Determine the (x, y) coordinate at the center of the cell enclosing the given text.  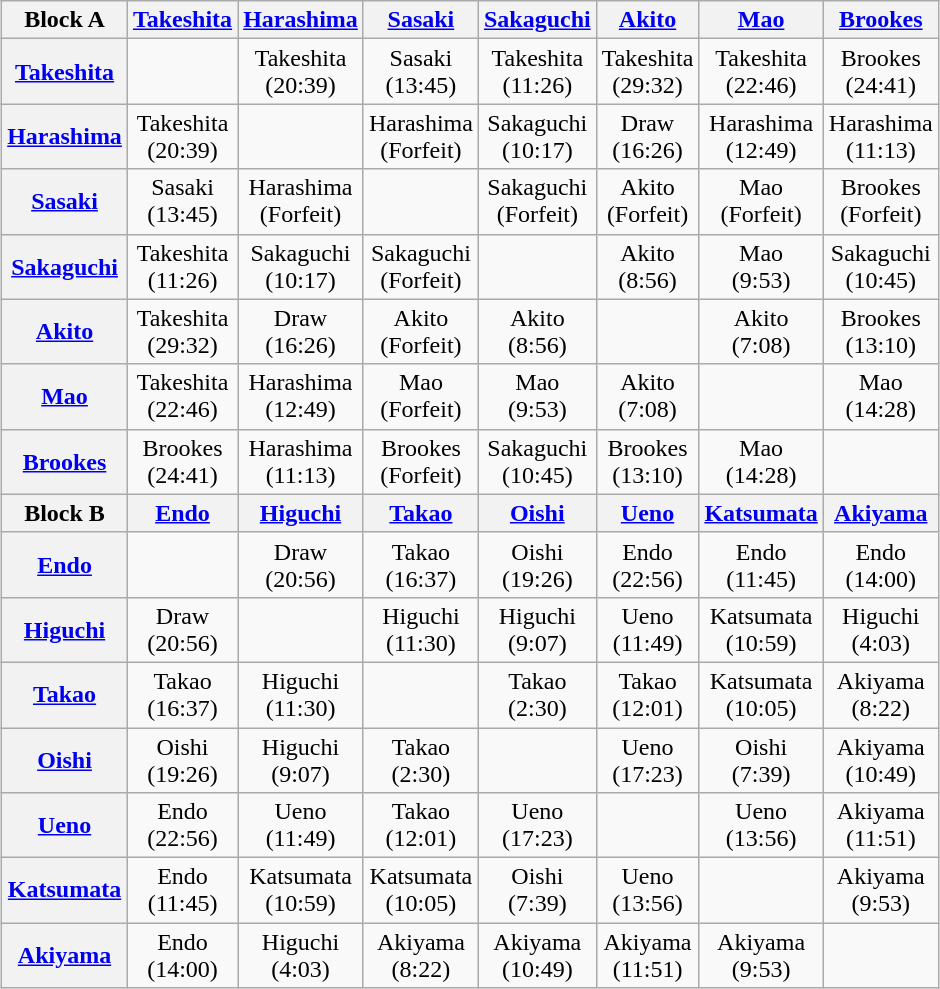
Block A (65, 20)
Block B (65, 513)
